For the text-containing cell, return its midpoint in [X, Y] coordinate format. 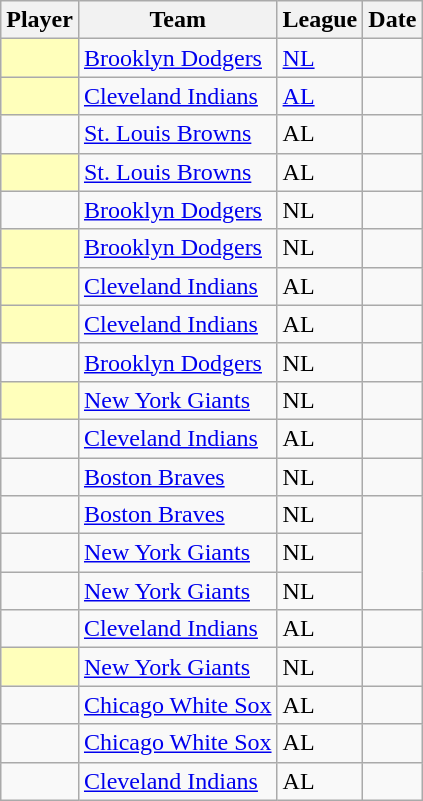
Date [392, 20]
Player [40, 20]
League [320, 20]
Team [178, 20]
